Capture the cell that displays the provided text and extract its (X, Y) central coordinate. 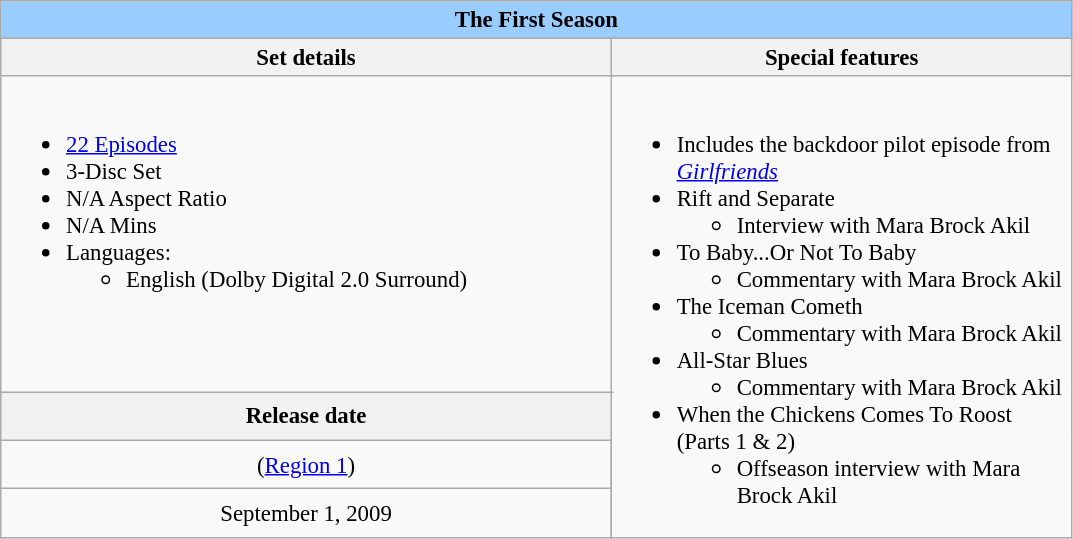
Special features (842, 58)
The First Season (536, 20)
(Region 1) (306, 464)
22 Episodes3-Disc SetN/A Aspect RatioN/A MinsLanguages:English (Dolby Digital 2.0 Surround) (306, 234)
September 1, 2009 (306, 513)
Release date (306, 416)
Set details (306, 58)
